From the cell containing the given text, extract its center point as [x, y] coordinate. 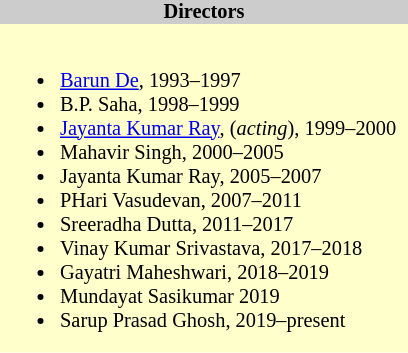
Directors [204, 12]
